For the text-containing cell, return its midpoint in [x, y] coordinate format. 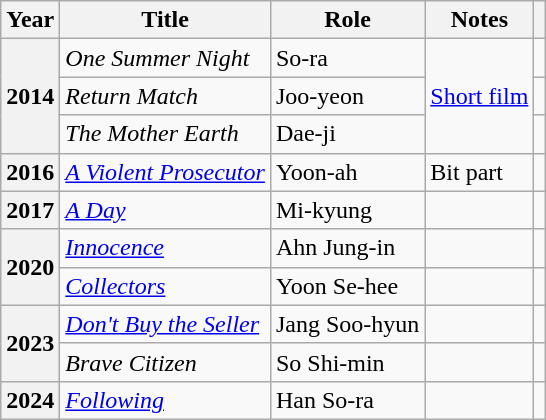
Title [166, 20]
One Summer Night [166, 58]
Notes [480, 20]
Don't Buy the Seller [166, 324]
Yoon-ah [347, 172]
Following [166, 400]
Role [347, 20]
Bit part [480, 172]
Ahn Jung-in [347, 248]
Yoon Se-hee [347, 286]
Jang Soo-hyun [347, 324]
So-ra [347, 58]
2024 [30, 400]
2017 [30, 210]
Mi-kyung [347, 210]
A Violent Prosecutor [166, 172]
2023 [30, 343]
Han So-ra [347, 400]
Collectors [166, 286]
A Day [166, 210]
Joo-yeon [347, 96]
Year [30, 20]
2016 [30, 172]
2014 [30, 96]
Short film [480, 96]
Return Match [166, 96]
So Shi-min [347, 362]
Brave Citizen [166, 362]
Innocence [166, 248]
The Mother Earth [166, 134]
2020 [30, 267]
Dae-ji [347, 134]
